Capture the cell that displays the provided text and extract its [X, Y] central coordinate. 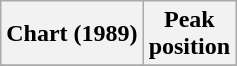
Chart (1989) [72, 34]
Peakposition [189, 34]
